Provide the (x, y) coordinate of the cell's center where the given text is located.  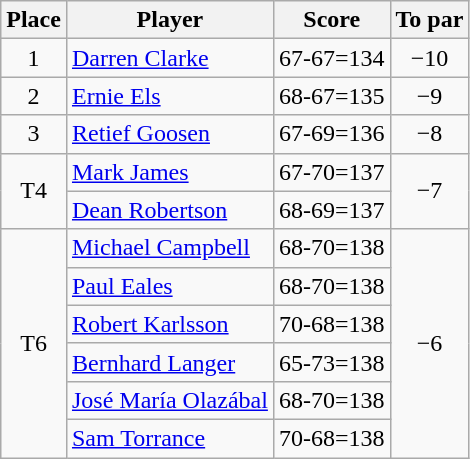
Bernhard Langer (170, 362)
Darren Clarke (170, 58)
Paul Eales (170, 286)
67-70=137 (332, 172)
1 (34, 58)
−7 (430, 191)
T6 (34, 343)
68-69=137 (332, 210)
−10 (430, 58)
65-73=138 (332, 362)
José María Olazábal (170, 400)
Ernie Els (170, 96)
Dean Robertson (170, 210)
3 (34, 134)
Sam Torrance (170, 438)
−9 (430, 96)
67-69=136 (332, 134)
Score (332, 20)
To par (430, 20)
T4 (34, 191)
Michael Campbell (170, 248)
Player (170, 20)
−8 (430, 134)
67-67=134 (332, 58)
Mark James (170, 172)
Place (34, 20)
Robert Karlsson (170, 324)
Retief Goosen (170, 134)
2 (34, 96)
−6 (430, 343)
68-67=135 (332, 96)
